From the cell containing the given text, extract its center point as (x, y) coordinate. 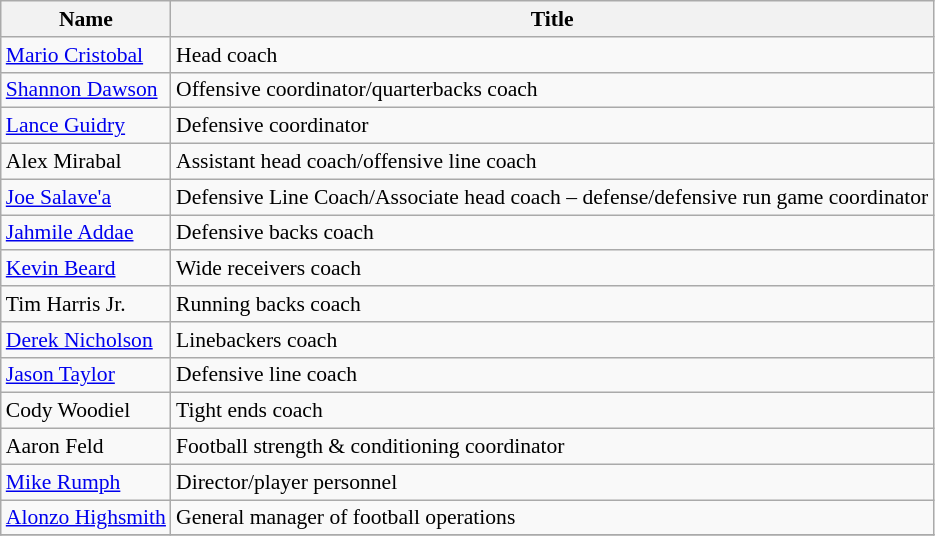
Football strength & conditioning coordinator (552, 447)
Derek Nicholson (86, 340)
Shannon Dawson (86, 90)
Title (552, 19)
Jason Taylor (86, 375)
Aaron Feld (86, 447)
Running backs coach (552, 304)
Mario Cristobal (86, 55)
Defensive backs coach (552, 233)
General manager of football operations (552, 518)
Kevin Beard (86, 269)
Lance Guidry (86, 126)
Jahmile Addae (86, 233)
Director/player personnel (552, 482)
Assistant head coach/offensive line coach (552, 162)
Tight ends coach (552, 411)
Defensive Line Coach/Associate head coach – defense/defensive run game coordinator (552, 197)
Mike Rumph (86, 482)
Offensive coordinator/quarterbacks coach (552, 90)
Joe Salave'a (86, 197)
Alonzo Highsmith (86, 518)
Name (86, 19)
Cody Woodiel (86, 411)
Linebackers coach (552, 340)
Wide receivers coach (552, 269)
Tim Harris Jr. (86, 304)
Alex Mirabal (86, 162)
Defensive coordinator (552, 126)
Defensive line coach (552, 375)
Head coach (552, 55)
